Identify which cell holds the provided text, then report its (x, y) central coordinate. 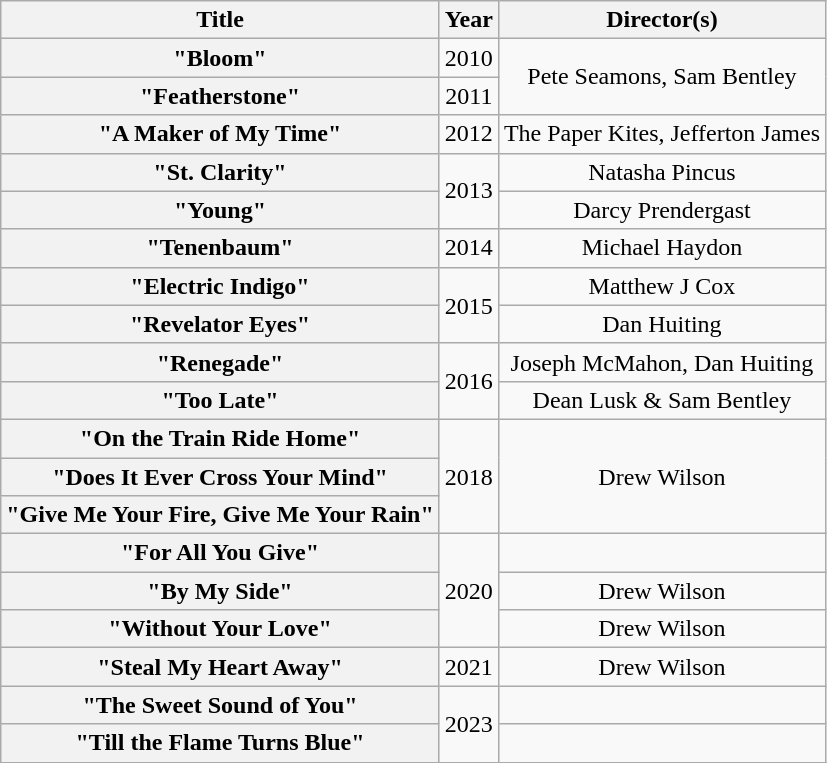
Joseph McMahon, Dan Huiting (662, 362)
"Featherstone" (220, 96)
2023 (468, 724)
Dan Huiting (662, 324)
"Does It Ever Cross Your Mind" (220, 477)
2011 (468, 96)
"Too Late" (220, 400)
Title (220, 20)
"Revelator Eyes" (220, 324)
"For All You Give" (220, 553)
Director(s) (662, 20)
"Steal My Heart Away" (220, 667)
Pete Seamons, Sam Bentley (662, 77)
2010 (468, 58)
Darcy Prendergast (662, 210)
2020 (468, 591)
"The Sweet Sound of You" (220, 705)
2014 (468, 248)
"Till the Flame Turns Blue" (220, 743)
2012 (468, 134)
Matthew J Cox (662, 286)
Dean Lusk & Sam Bentley (662, 400)
"By My Side" (220, 591)
"On the Train Ride Home" (220, 438)
Year (468, 20)
"Tenenbaum" (220, 248)
2021 (468, 667)
"Bloom" (220, 58)
"Renegade" (220, 362)
Michael Haydon (662, 248)
"A Maker of My Time" (220, 134)
2016 (468, 381)
"Without Your Love" (220, 629)
"Electric Indigo" (220, 286)
The Paper Kites, Jefferton James (662, 134)
2018 (468, 476)
2015 (468, 305)
"Young" (220, 210)
Natasha Pincus (662, 172)
"St. Clarity" (220, 172)
2013 (468, 191)
"Give Me Your Fire, Give Me Your Rain" (220, 515)
